Extract the (x, y) coordinate from the center of the cell holding the provided text.  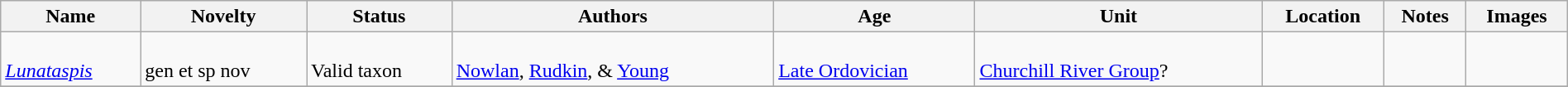
Authors (613, 17)
Age (875, 17)
Unit (1118, 17)
Location (1323, 17)
Lunataspis (71, 60)
Name (71, 17)
Novelty (223, 17)
Churchill River Group? (1118, 60)
Valid taxon (379, 60)
Notes (1424, 17)
Nowlan, Rudkin, & Young (613, 60)
Late Ordovician (875, 60)
gen et sp nov (223, 60)
Status (379, 17)
Images (1517, 17)
